Extract the (x, y) coordinate from the center of the cell holding the provided text.  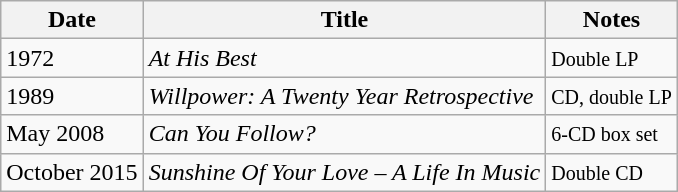
Double LP (612, 58)
1989 (72, 96)
CD, double LP (612, 96)
Double CD (612, 172)
Title (344, 20)
Can You Follow? (344, 134)
1972 (72, 58)
October 2015 (72, 172)
Sunshine Of Your Love – A Life In Music (344, 172)
At His Best (344, 58)
Date (72, 20)
May 2008 (72, 134)
6-CD box set (612, 134)
Notes (612, 20)
Willpower: A Twenty Year Retrospective (344, 96)
